Output the (x, y) coordinate of the center of the cell containing the given text.  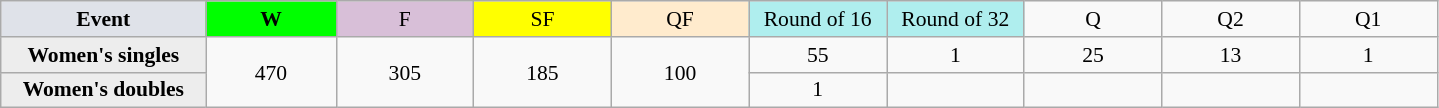
55 (818, 55)
Event (104, 19)
100 (680, 72)
Q2 (1231, 19)
W (271, 19)
Q1 (1368, 19)
470 (271, 72)
185 (543, 72)
SF (543, 19)
13 (1231, 55)
Round of 32 (955, 19)
F (405, 19)
QF (680, 19)
Q (1093, 19)
Round of 16 (818, 19)
Women's doubles (104, 90)
25 (1093, 55)
305 (405, 72)
Women's singles (104, 55)
